Detect which cell encompasses the target text, then output its (X, Y) center coordinate. 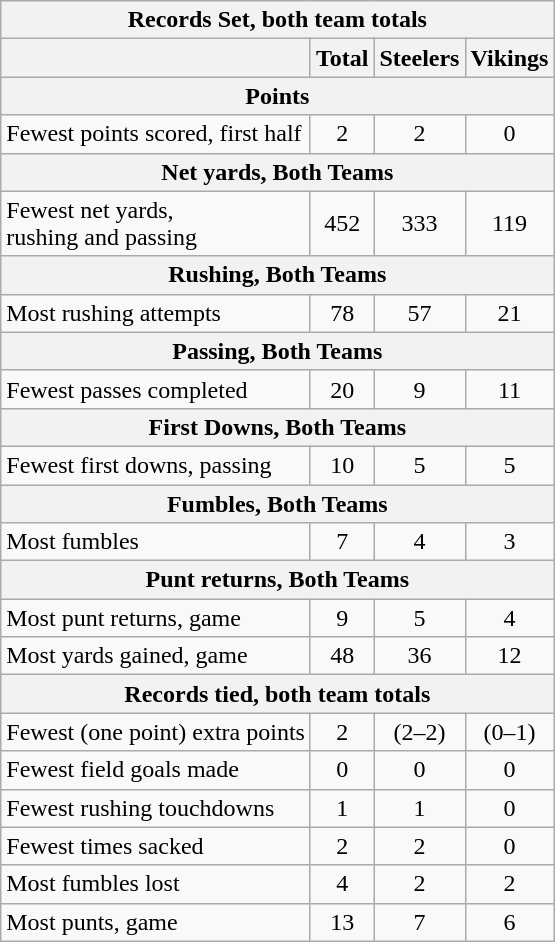
First Downs, Both Teams (278, 427)
78 (342, 313)
Fewest net yards, rushing and passing (156, 224)
Fewest first downs, passing (156, 465)
Fumbles, Both Teams (278, 503)
Fewest (one point) extra points (156, 732)
36 (420, 656)
21 (510, 313)
48 (342, 656)
Steelers (420, 58)
Most punts, game (156, 922)
Most fumbles (156, 542)
119 (510, 224)
11 (510, 389)
Total (342, 58)
Points (278, 96)
Fewest points scored, first half (156, 134)
Records Set, both team totals (278, 20)
Rushing, Both Teams (278, 275)
Fewest passes completed (156, 389)
Most punt returns, game (156, 618)
452 (342, 224)
6 (510, 922)
3 (510, 542)
Net yards, Both Teams (278, 172)
13 (342, 922)
20 (342, 389)
Most rushing attempts (156, 313)
57 (420, 313)
Records tied, both team totals (278, 694)
Most fumbles lost (156, 884)
(0–1) (510, 732)
Vikings (510, 58)
333 (420, 224)
Punt returns, Both Teams (278, 580)
(2–2) (420, 732)
Fewest rushing touchdowns (156, 808)
Most yards gained, game (156, 656)
10 (342, 465)
Passing, Both Teams (278, 351)
Fewest field goals made (156, 770)
Fewest times sacked (156, 846)
12 (510, 656)
